Locate the cell with the specified text and output its (x, y) center coordinate. 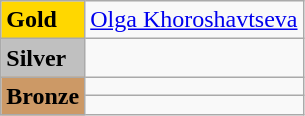
Bronze (43, 96)
Silver (43, 58)
Gold (43, 20)
Olga Khoroshavtseva (194, 20)
